Return [X, Y] of the center of cell containing provided text 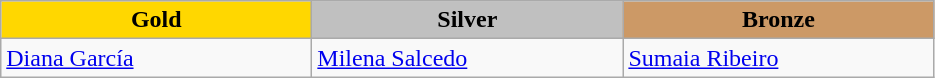
Bronze [778, 20]
Gold [156, 20]
Sumaia Ribeiro [778, 58]
Silver [468, 20]
Milena Salcedo [468, 58]
Diana García [156, 58]
